From the cell containing the given text, extract its center point as (x, y) coordinate. 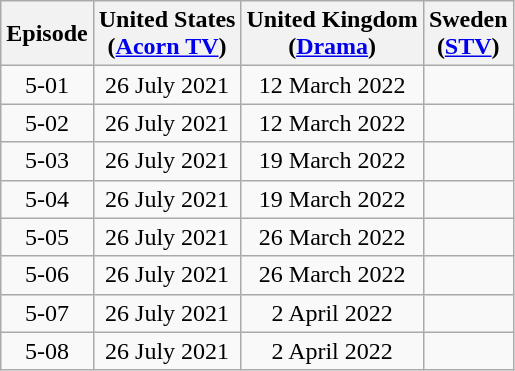
United States(Acorn TV) (167, 34)
Sweden(STV) (468, 34)
5-08 (47, 351)
5-02 (47, 123)
5-07 (47, 313)
Episode (47, 34)
5-05 (47, 237)
5-04 (47, 199)
5-06 (47, 275)
United Kingdom(Drama) (332, 34)
5-03 (47, 161)
5-01 (47, 85)
